Capture the cell that displays the provided text and extract its (X, Y) central coordinate. 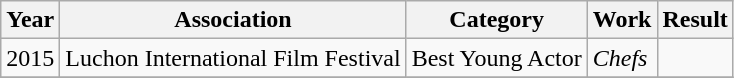
Association (233, 20)
Work (622, 20)
Category (496, 20)
Result (695, 20)
Best Young Actor (496, 58)
Chefs (622, 58)
2015 (30, 58)
Year (30, 20)
Luchon International Film Festival (233, 58)
